Return (X, Y) of the center of cell containing provided text 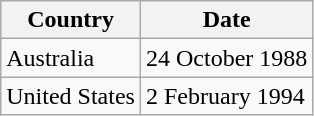
24 October 1988 (226, 58)
Date (226, 20)
Australia (71, 58)
Country (71, 20)
United States (71, 96)
2 February 1994 (226, 96)
